Detect which cell encompasses the target text, then output its (x, y) center coordinate. 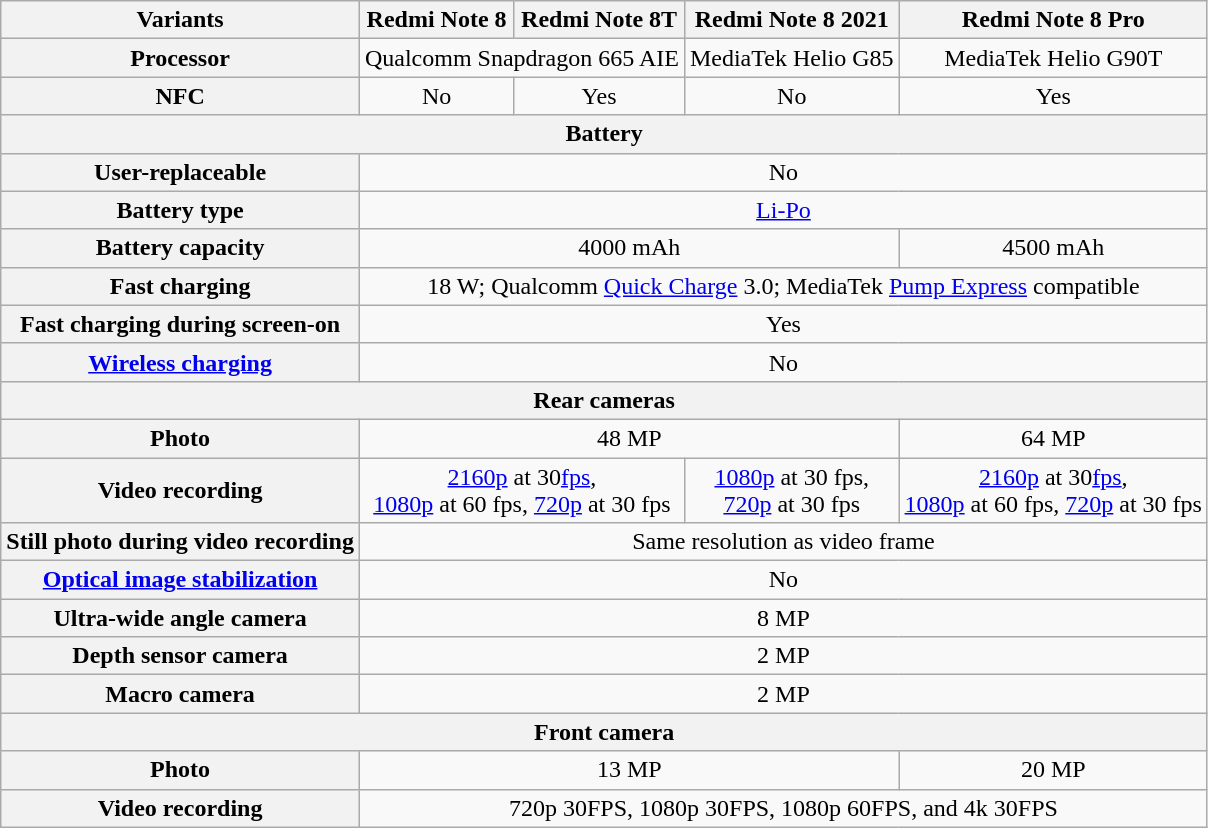
Fast charging (180, 286)
Front camera (604, 732)
Ultra-wide angle camera (180, 618)
Redmi Note 8T (600, 20)
Depth sensor camera (180, 656)
Processor (180, 58)
Wireless charging (180, 362)
Redmi Note 8 2021 (792, 20)
4500 mAh (1053, 248)
MediaTek Helio G90T (1053, 58)
1080p at 30 fps,720p at 30 fps (792, 490)
13 MP (629, 770)
Redmi Note 8 (436, 20)
MediaTek Helio G85 (792, 58)
User-replaceable (180, 172)
Qualcomm Snapdragon 665 AIE (522, 58)
Still photo during video recording (180, 542)
64 MP (1053, 438)
NFC (180, 96)
48 MP (629, 438)
Variants (180, 20)
Same resolution as video frame (783, 542)
18 W; Qualcomm Quick Charge 3.0; MediaTek Pump Express compatible (783, 286)
Battery (604, 134)
20 MP (1053, 770)
Optical image stabilization (180, 580)
Li-Po (783, 210)
720p 30FPS, 1080p 30FPS, 1080p 60FPS, and 4k 30FPS (783, 808)
Battery capacity (180, 248)
Fast charging during screen-on (180, 324)
Redmi Note 8 Pro (1053, 20)
Rear cameras (604, 400)
8 MP (783, 618)
Battery type (180, 210)
Macro camera (180, 694)
4000 mAh (629, 248)
